Provide the [X, Y] coordinate of the cell's center where the given text is located.  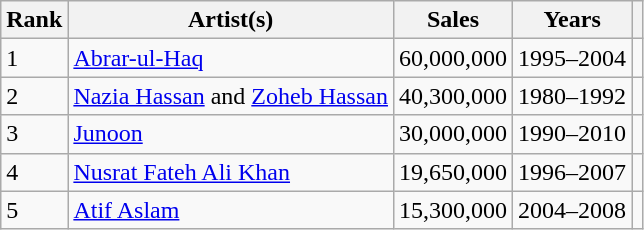
30,000,000 [452, 134]
2 [34, 96]
1 [34, 58]
40,300,000 [452, 96]
4 [34, 172]
Nazia Hassan and Zoheb Hassan [231, 96]
Atif Aslam [231, 210]
1980–1992 [572, 96]
Artist(s) [231, 20]
15,300,000 [452, 210]
2004–2008 [572, 210]
Nusrat Fateh Ali Khan [231, 172]
1996–2007 [572, 172]
Junoon [231, 134]
3 [34, 134]
1995–2004 [572, 58]
Rank [34, 20]
5 [34, 210]
60,000,000 [452, 58]
Sales [452, 20]
Years [572, 20]
1990–2010 [572, 134]
19,650,000 [452, 172]
Abrar-ul-Haq [231, 58]
